Output the [x, y] coordinate of the center of the cell containing the given text.  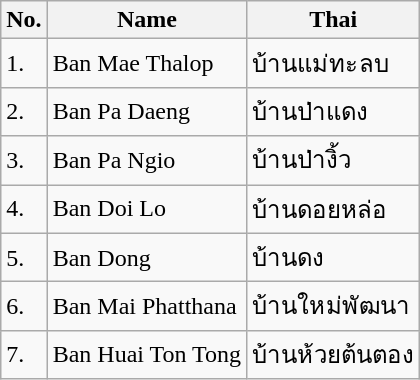
6. [24, 306]
Ban Doi Lo [146, 208]
บ้านดง [334, 258]
Name [146, 20]
2. [24, 112]
บ้านป่างิ้ว [334, 160]
No. [24, 20]
บ้านแม่ทะลบ [334, 64]
Ban Mae Thalop [146, 64]
Ban Mai Phatthana [146, 306]
บ้านดอยหล่อ [334, 208]
บ้านป่าแดง [334, 112]
Ban Pa Daeng [146, 112]
4. [24, 208]
5. [24, 258]
บ้านห้วยต้นตอง [334, 354]
3. [24, 160]
Thai [334, 20]
1. [24, 64]
Ban Pa Ngio [146, 160]
7. [24, 354]
Ban Dong [146, 258]
Ban Huai Ton Tong [146, 354]
บ้านใหม่พัฒนา [334, 306]
